Return the [X, Y] coordinate for the center point of the cell that contains the specified text.  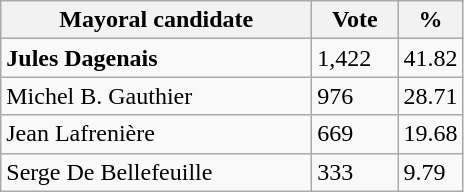
28.71 [430, 96]
19.68 [430, 134]
9.79 [430, 172]
Mayoral candidate [156, 20]
Vote [355, 20]
% [430, 20]
976 [355, 96]
41.82 [430, 58]
669 [355, 134]
Serge De Bellefeuille [156, 172]
Michel B. Gauthier [156, 96]
Jean Lafrenière [156, 134]
333 [355, 172]
1,422 [355, 58]
Jules Dagenais [156, 58]
